From the cell containing the given text, extract its center point as [X, Y] coordinate. 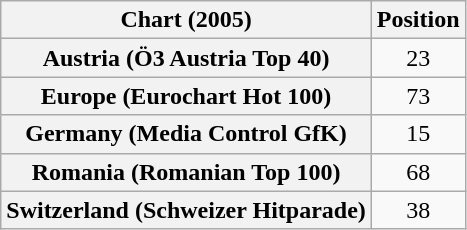
Germany (Media Control GfK) [186, 134]
Europe (Eurochart Hot 100) [186, 96]
Chart (2005) [186, 20]
38 [418, 210]
Austria (Ö3 Austria Top 40) [186, 58]
23 [418, 58]
Romania (Romanian Top 100) [186, 172]
68 [418, 172]
15 [418, 134]
Position [418, 20]
73 [418, 96]
Switzerland (Schweizer Hitparade) [186, 210]
